From the cell containing the given text, extract its center point as [x, y] coordinate. 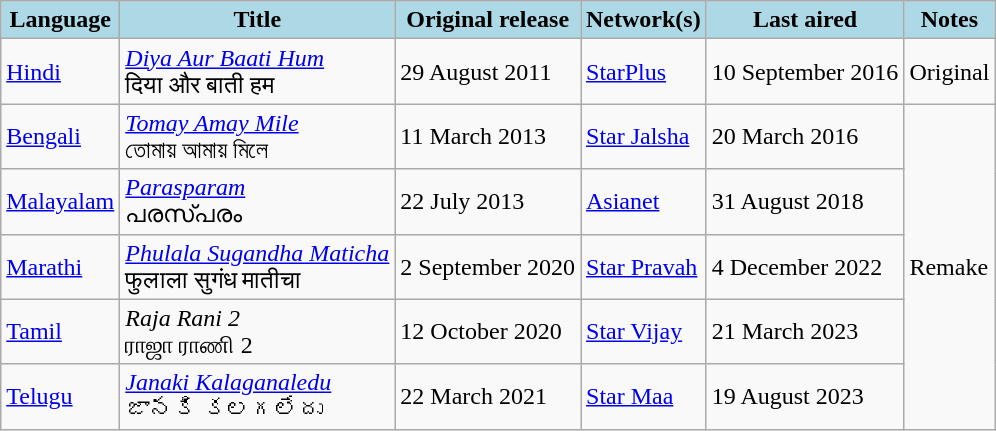
Tamil [60, 332]
Original [950, 72]
Language [60, 20]
Star Maa [643, 396]
Remake [950, 266]
Network(s) [643, 20]
Marathi [60, 266]
22 July 2013 [488, 202]
Parasparamപരസ്പരം [258, 202]
Original release [488, 20]
Star Pravah [643, 266]
Star Vijay [643, 332]
Asianet [643, 202]
Telugu [60, 396]
Title [258, 20]
21 March 2023 [805, 332]
Tomay Amay Mileতোমায় আমায় মিলে [258, 136]
Raja Rani 2ராஜா ராணி 2 [258, 332]
12 October 2020 [488, 332]
29 August 2011 [488, 72]
22 March 2021 [488, 396]
31 August 2018 [805, 202]
19 August 2023 [805, 396]
Hindi [60, 72]
Last aired [805, 20]
Diya Aur Baati Humदिया और बाती हम [258, 72]
10 September 2016 [805, 72]
2 September 2020 [488, 266]
Phulala Sugandha Matichaफुलाला सुगंध मातीचा [258, 266]
Bengali [60, 136]
11 March 2013 [488, 136]
Janaki Kalaganaleduజానకి కలగలేదు [258, 396]
4 December 2022 [805, 266]
Star Jalsha [643, 136]
Notes [950, 20]
20 March 2016 [805, 136]
Malayalam [60, 202]
StarPlus [643, 72]
